Search for the cell housing the specified text and yield its [X, Y] center coordinate. 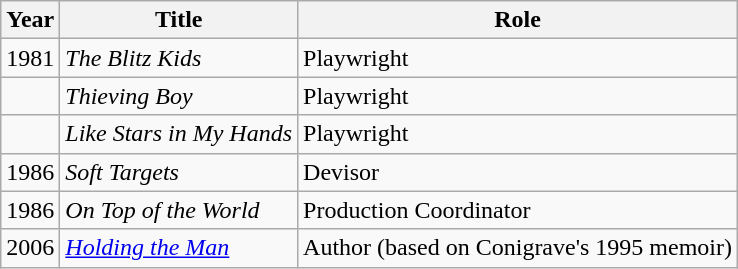
Like Stars in My Hands [179, 134]
Holding the Man [179, 248]
Year [30, 20]
The Blitz Kids [179, 58]
2006 [30, 248]
Devisor [518, 172]
On Top of the World [179, 210]
Role [518, 20]
Title [179, 20]
Production Coordinator [518, 210]
1981 [30, 58]
Soft Targets [179, 172]
Author (based on Conigrave's 1995 memoir) [518, 248]
Thieving Boy [179, 96]
